Search for the cell housing the specified text and yield its [X, Y] center coordinate. 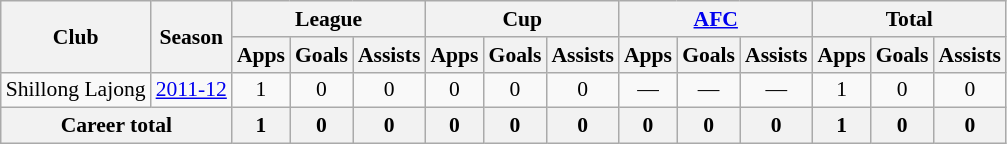
Cup [522, 19]
AFC [716, 19]
Total [910, 19]
League [329, 19]
Career total [116, 126]
Season [192, 36]
Shillong Lajong [76, 90]
Club [76, 36]
2011-12 [192, 90]
